Output the (x, y) coordinate of the center of the cell containing the given text.  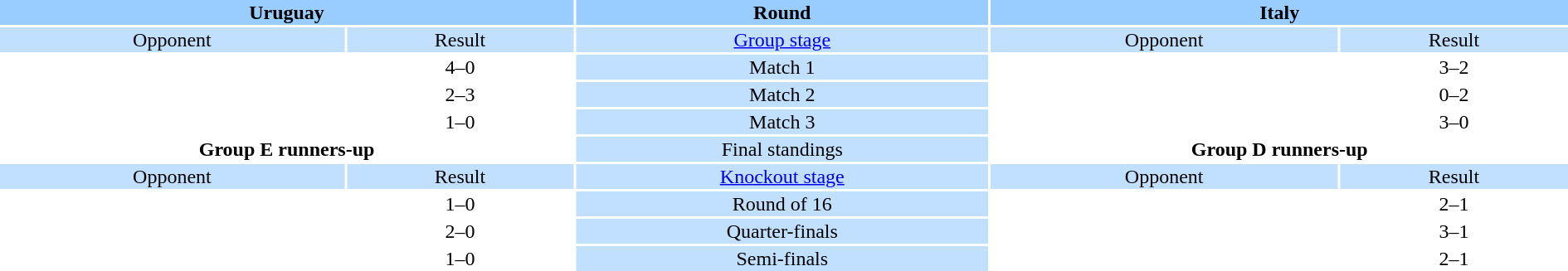
3–2 (1454, 67)
Group E runners-up (287, 149)
Match 3 (782, 122)
Semi-finals (782, 259)
3–1 (1454, 231)
Knockout stage (782, 177)
Round (782, 12)
Uruguay (287, 12)
0–2 (1454, 94)
Final standings (782, 149)
Round of 16 (782, 204)
Group stage (782, 40)
Group D runners-up (1279, 149)
Quarter-finals (782, 231)
Italy (1279, 12)
2–3 (460, 94)
2–0 (460, 231)
3–0 (1454, 122)
Match 1 (782, 67)
4–0 (460, 67)
Match 2 (782, 94)
